Return [x, y] of the center of cell containing provided text 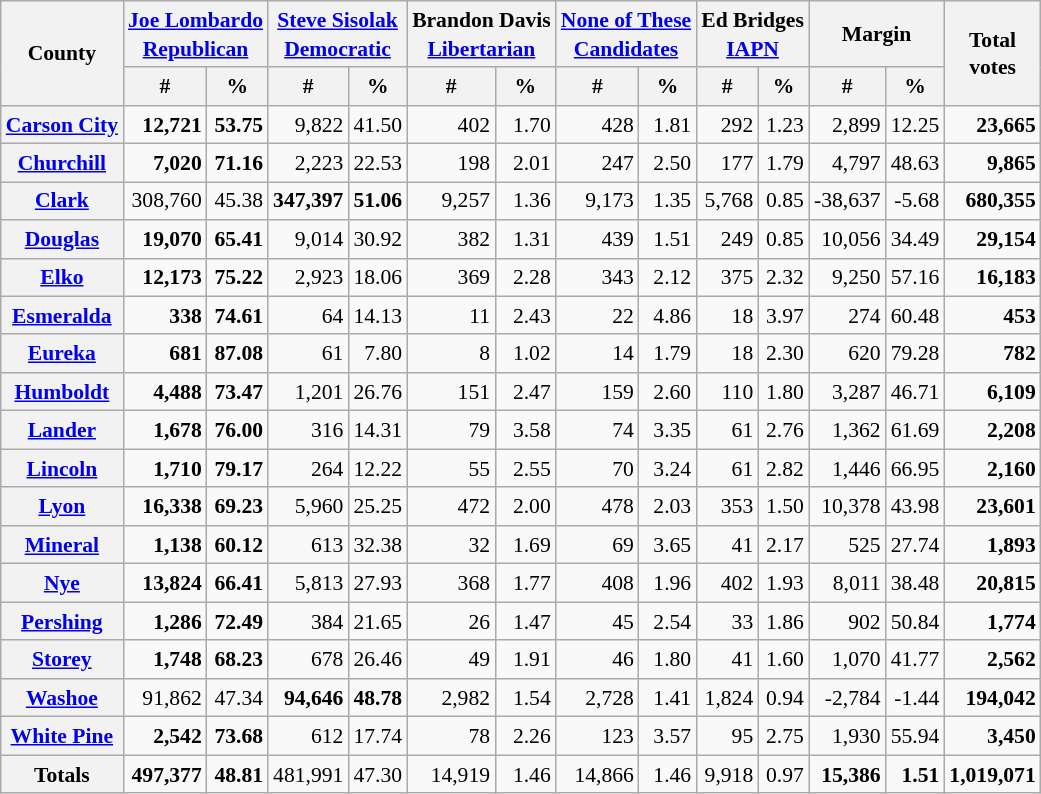
1,286 [165, 621]
-38,637 [848, 201]
2.76 [784, 430]
1.31 [526, 239]
1,774 [992, 621]
48.78 [378, 698]
30.92 [378, 239]
3.97 [784, 316]
78 [451, 736]
2.26 [526, 736]
2.12 [668, 277]
7.80 [378, 354]
16,338 [165, 507]
4,488 [165, 392]
Elko [62, 277]
2,208 [992, 430]
79.28 [916, 354]
198 [451, 163]
None of TheseCandidates [626, 34]
95 [727, 736]
1,893 [992, 545]
9,865 [992, 163]
2,899 [848, 125]
66.41 [238, 583]
26.46 [378, 659]
32 [451, 545]
Ed BridgesIAPN [752, 34]
292 [727, 125]
Nye [62, 583]
73.47 [238, 392]
1,070 [848, 659]
613 [308, 545]
382 [451, 239]
County [62, 53]
Carson City [62, 125]
76.00 [238, 430]
2.50 [668, 163]
14.31 [378, 430]
1,138 [165, 545]
1.93 [784, 583]
Brandon DavisLibertarian [482, 34]
Humboldt [62, 392]
375 [727, 277]
Mineral [62, 545]
2.28 [526, 277]
2,542 [165, 736]
Lander [62, 430]
264 [308, 468]
1,678 [165, 430]
-5.68 [916, 201]
34.49 [916, 239]
177 [727, 163]
1.02 [526, 354]
49 [451, 659]
43.98 [916, 507]
65.41 [238, 239]
Washoe [62, 698]
4.86 [668, 316]
48.63 [916, 163]
2.03 [668, 507]
2.43 [526, 316]
612 [308, 736]
1.70 [526, 125]
69.23 [238, 507]
8 [451, 354]
71.16 [238, 163]
47.34 [238, 698]
2.32 [784, 277]
68.23 [238, 659]
1,201 [308, 392]
94,646 [308, 698]
2.54 [668, 621]
3.35 [668, 430]
2,223 [308, 163]
9,173 [598, 201]
1.41 [668, 698]
32.38 [378, 545]
428 [598, 125]
9,014 [308, 239]
4,797 [848, 163]
Margin [876, 34]
3,287 [848, 392]
5,768 [727, 201]
47.30 [378, 774]
Pershing [62, 621]
14,866 [598, 774]
1,362 [848, 430]
12.22 [378, 468]
22 [598, 316]
27.74 [916, 545]
46.71 [916, 392]
12,721 [165, 125]
782 [992, 354]
3.57 [668, 736]
60.12 [238, 545]
680,355 [992, 201]
2.00 [526, 507]
3.58 [526, 430]
60.48 [916, 316]
74.61 [238, 316]
20,815 [992, 583]
69 [598, 545]
14,919 [451, 774]
Douglas [62, 239]
8,011 [848, 583]
Lyon [62, 507]
1.69 [526, 545]
1,019,071 [992, 774]
White Pine [62, 736]
1.23 [784, 125]
2,160 [992, 468]
472 [451, 507]
73.68 [238, 736]
50.84 [916, 621]
10,378 [848, 507]
66.95 [916, 468]
1.60 [784, 659]
5,960 [308, 507]
1,710 [165, 468]
45 [598, 621]
Clark [62, 201]
72.49 [238, 621]
13,824 [165, 583]
384 [308, 621]
26 [451, 621]
1.36 [526, 201]
3,450 [992, 736]
Joe LombardoRepublican [196, 34]
64 [308, 316]
16,183 [992, 277]
-2,784 [848, 698]
151 [451, 392]
87.08 [238, 354]
Steve SisolakDemocratic [338, 34]
478 [598, 507]
439 [598, 239]
-1.44 [916, 698]
2,728 [598, 698]
453 [992, 316]
26.76 [378, 392]
2.82 [784, 468]
Totals [62, 774]
338 [165, 316]
3.65 [668, 545]
3.24 [668, 468]
110 [727, 392]
274 [848, 316]
79.17 [238, 468]
27.93 [378, 583]
123 [598, 736]
2.47 [526, 392]
33 [727, 621]
45.38 [238, 201]
408 [598, 583]
1.47 [526, 621]
2.30 [784, 354]
525 [848, 545]
46 [598, 659]
308,760 [165, 201]
0.97 [784, 774]
12,173 [165, 277]
249 [727, 239]
48.81 [238, 774]
70 [598, 468]
Totalvotes [992, 53]
159 [598, 392]
53.75 [238, 125]
Eureka [62, 354]
902 [848, 621]
1.54 [526, 698]
41.50 [378, 125]
79 [451, 430]
347,397 [308, 201]
1.96 [668, 583]
74 [598, 430]
369 [451, 277]
Churchill [62, 163]
21.65 [378, 621]
38.48 [916, 583]
247 [598, 163]
2.75 [784, 736]
1.50 [784, 507]
18.06 [378, 277]
22.53 [378, 163]
9,250 [848, 277]
1,824 [727, 698]
14.13 [378, 316]
1.81 [668, 125]
11 [451, 316]
10,056 [848, 239]
6,109 [992, 392]
55.94 [916, 736]
55 [451, 468]
9,822 [308, 125]
353 [727, 507]
1,748 [165, 659]
620 [848, 354]
2.55 [526, 468]
368 [451, 583]
2,562 [992, 659]
61.69 [916, 430]
9,257 [451, 201]
15,386 [848, 774]
Lincoln [62, 468]
343 [598, 277]
41.77 [916, 659]
91,862 [165, 698]
29,154 [992, 239]
194,042 [992, 698]
2.17 [784, 545]
9,918 [727, 774]
25.25 [378, 507]
1,930 [848, 736]
7,020 [165, 163]
2.01 [526, 163]
5,813 [308, 583]
Storey [62, 659]
Esmeralda [62, 316]
2,982 [451, 698]
1.91 [526, 659]
1.35 [668, 201]
23,665 [992, 125]
1.77 [526, 583]
2.60 [668, 392]
57.16 [916, 277]
316 [308, 430]
2,923 [308, 277]
0.94 [784, 698]
17.74 [378, 736]
681 [165, 354]
678 [308, 659]
23,601 [992, 507]
12.25 [916, 125]
497,377 [165, 774]
14 [598, 354]
481,991 [308, 774]
19,070 [165, 239]
75.22 [238, 277]
1.86 [784, 621]
51.06 [378, 201]
1,446 [848, 468]
